Scan for the cell matching the given text and deliver its [x, y] coordinate at center. 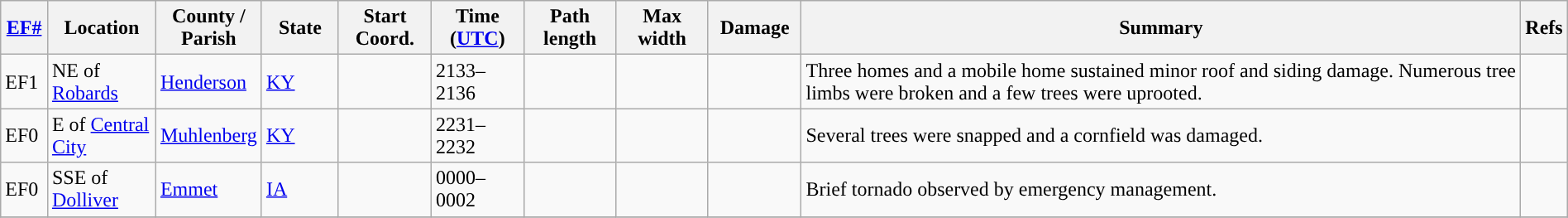
Path length [570, 28]
Time (UTC) [477, 28]
Several trees were snapped and a cornfield was damaged. [1161, 136]
Location [101, 28]
Henderson [208, 81]
NE of Robards [101, 81]
IA [299, 189]
Emmet [208, 189]
SSE of Dolliver [101, 189]
EF1 [25, 81]
2133–2136 [477, 81]
Brief tornado observed by emergency management. [1161, 189]
Muhlenberg [208, 136]
2231–2232 [477, 136]
0000–0002 [477, 189]
Three homes and a mobile home sustained minor roof and siding damage. Numerous tree limbs were broken and a few trees were uprooted. [1161, 81]
Refs [1544, 28]
Start Coord. [385, 28]
Summary [1161, 28]
EF# [25, 28]
Max width [662, 28]
County / Parish [208, 28]
Damage [754, 28]
State [299, 28]
E of Central City [101, 136]
